Search for the cell housing the specified text and yield its [X, Y] center coordinate. 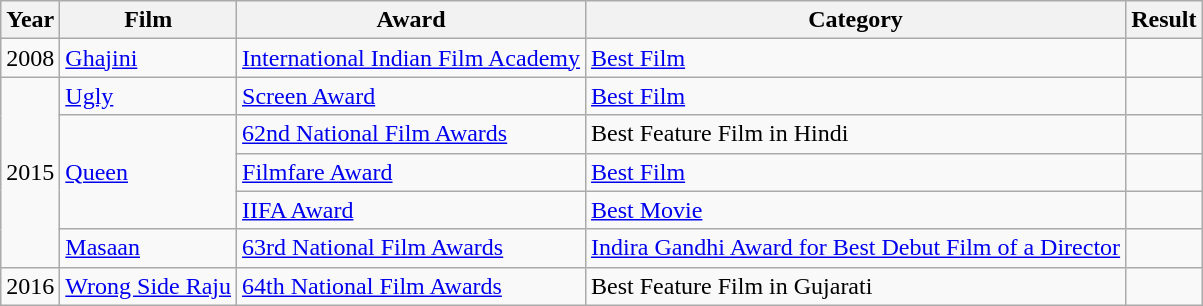
64th National Film Awards [412, 286]
Film [148, 20]
Indira Gandhi Award for Best Debut Film of a Director [856, 248]
2008 [30, 58]
IIFA Award [412, 210]
Queen [148, 172]
Best Movie [856, 210]
Ghajini [148, 58]
Screen Award [412, 96]
Best Feature Film in Hindi [856, 134]
2015 [30, 172]
Masaan [148, 248]
Year [30, 20]
2016 [30, 286]
Ugly [148, 96]
International Indian Film Academy [412, 58]
Award [412, 20]
63rd National Film Awards [412, 248]
Best Feature Film in Gujarati [856, 286]
Filmfare Award [412, 172]
Category [856, 20]
Result [1164, 20]
62nd National Film Awards [412, 134]
Wrong Side Raju [148, 286]
